For the text-containing cell, return its midpoint in (X, Y) coordinate format. 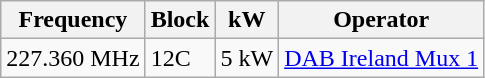
Frequency (73, 20)
DAB Ireland Mux 1 (382, 58)
227.360 MHz (73, 58)
kW (247, 20)
12C (180, 58)
Block (180, 20)
Operator (382, 20)
5 kW (247, 58)
